Find where the given text appears and provide that cell's center as (x, y) coordinate. 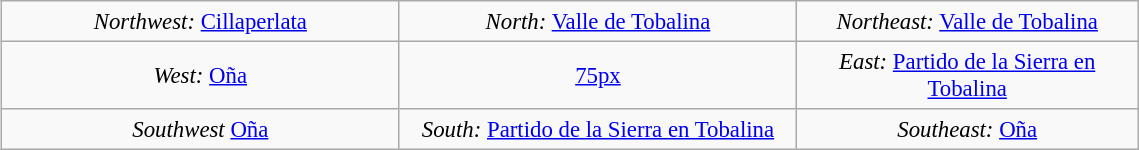
Northeast: Valle de Tobalina (968, 21)
East: Partido de la Sierra en Tobalina (968, 75)
Southeast: Oña (968, 129)
Northwest: Cillaperlata (201, 21)
South: Partido de la Sierra en Tobalina (598, 129)
North: Valle de Tobalina (598, 21)
West: Oña (201, 75)
Southwest Oña (201, 129)
75px (598, 75)
